Provide the [X, Y] coordinate of the cell's center where the given text is located.  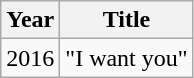
Year [30, 20]
"I want you" [126, 58]
Title [126, 20]
2016 [30, 58]
